Detect which cell encompasses the target text, then output its [X, Y] center coordinate. 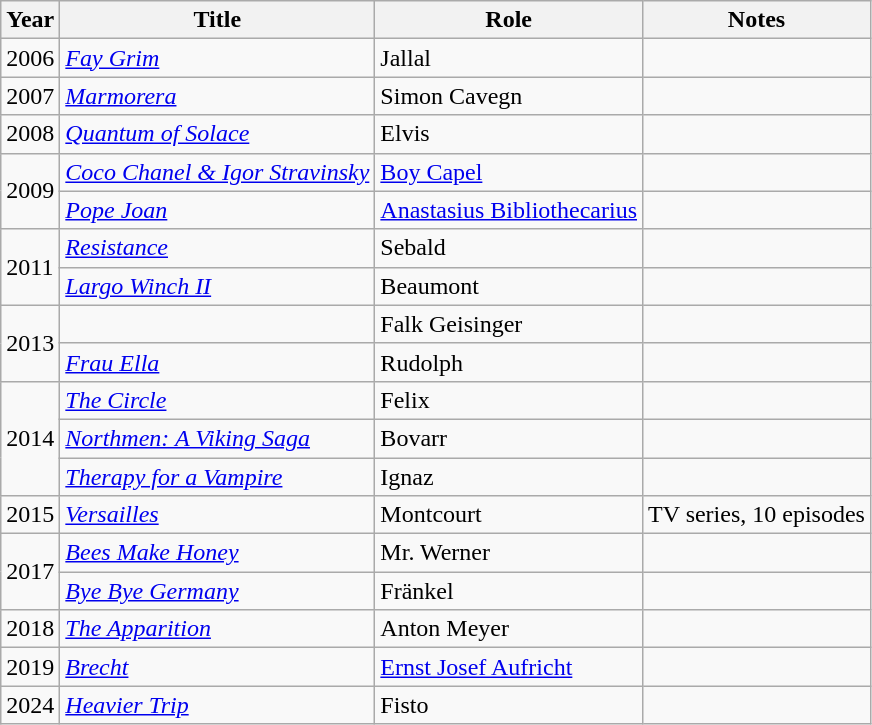
Rudolph [509, 362]
2019 [30, 667]
Frau Ella [218, 362]
Falk Geisinger [509, 324]
Beaumont [509, 286]
2013 [30, 343]
Northmen: A Viking Saga [218, 438]
2011 [30, 267]
Bovarr [509, 438]
Anton Meyer [509, 629]
2008 [30, 134]
Ernst Josef Aufricht [509, 667]
Simon Cavegn [509, 96]
Quantum of Solace [218, 134]
Bees Make Honey [218, 553]
Boy Capel [509, 172]
Versailles [218, 515]
Title [218, 20]
2017 [30, 572]
Largo Winch II [218, 286]
TV series, 10 episodes [757, 515]
2009 [30, 191]
Notes [757, 20]
Fisto [509, 705]
Fay Grim [218, 58]
Jallal [509, 58]
Marmorera [218, 96]
The Apparition [218, 629]
2007 [30, 96]
Fränkel [509, 591]
Role [509, 20]
Sebald [509, 248]
Therapy for a Vampire [218, 477]
2015 [30, 515]
2006 [30, 58]
2018 [30, 629]
Resistance [218, 248]
Elvis [509, 134]
Montcourt [509, 515]
Brecht [218, 667]
Year [30, 20]
Felix [509, 400]
Mr. Werner [509, 553]
2024 [30, 705]
Coco Chanel & Igor Stravinsky [218, 172]
Ignaz [509, 477]
2014 [30, 438]
Bye Bye Germany [218, 591]
Heavier Trip [218, 705]
Pope Joan [218, 210]
The Circle [218, 400]
Anastasius Bibliothecarius [509, 210]
